Search for the cell housing the specified text and yield its (x, y) center coordinate. 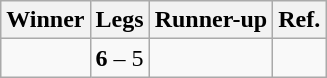
Runner-up (211, 20)
Legs (120, 20)
6 – 5 (120, 58)
Ref. (300, 20)
Winner (46, 20)
